Detect which cell encompasses the target text, then output its (X, Y) center coordinate. 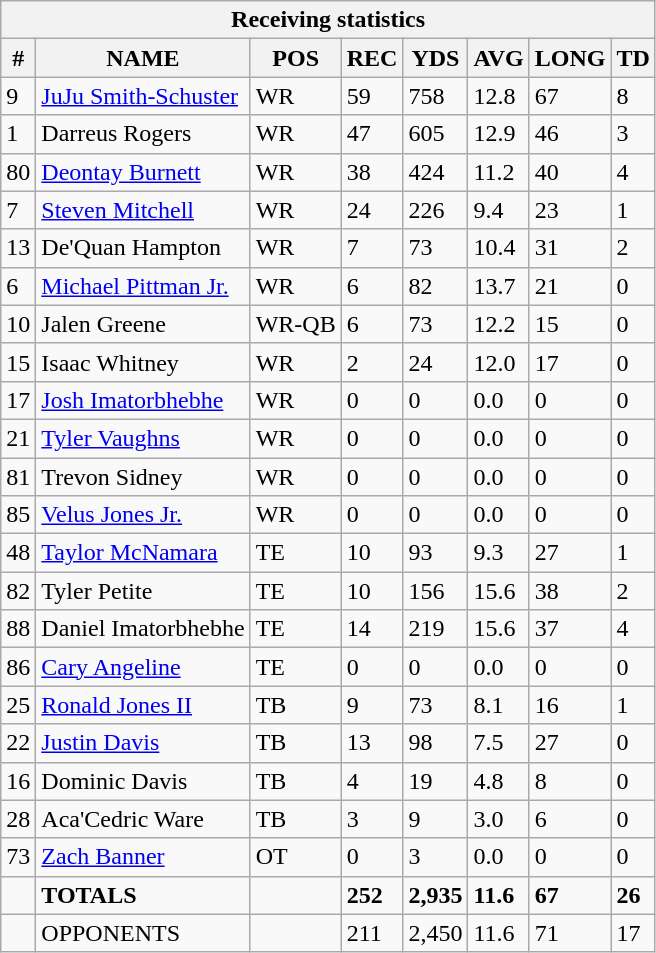
48 (18, 553)
Darreus Rogers (143, 134)
Daniel Imatorbhebhe (143, 629)
88 (18, 629)
Josh Imatorbhebhe (143, 400)
28 (18, 819)
REC (372, 58)
YDS (436, 58)
12.9 (498, 134)
9.3 (498, 553)
46 (570, 134)
JuJu Smith-Schuster (143, 96)
Receiving statistics (328, 20)
Jalen Greene (143, 324)
71 (570, 933)
Michael Pittman Jr. (143, 286)
93 (436, 553)
2,450 (436, 933)
758 (436, 96)
156 (436, 591)
12.0 (498, 362)
Aca'Cedric Ware (143, 819)
Ronald Jones II (143, 705)
NAME (143, 58)
12.8 (498, 96)
9.4 (498, 210)
98 (436, 743)
TOTALS (143, 895)
De'Quan Hampton (143, 248)
4.8 (498, 781)
252 (372, 895)
219 (436, 629)
226 (436, 210)
TD (633, 58)
19 (436, 781)
Steven Mitchell (143, 210)
AVG (498, 58)
OPPONENTS (143, 933)
59 (372, 96)
Dominic Davis (143, 781)
10.4 (498, 248)
Deontay Burnett (143, 172)
Zach Banner (143, 857)
47 (372, 134)
WR-QB (296, 324)
Tyler Vaughns (143, 438)
14 (372, 629)
37 (570, 629)
13.7 (498, 286)
Trevon Sidney (143, 477)
81 (18, 477)
12.2 (498, 324)
3.0 (498, 819)
40 (570, 172)
80 (18, 172)
211 (372, 933)
424 (436, 172)
LONG (570, 58)
2,935 (436, 895)
Velus Jones Jr. (143, 515)
Cary Angeline (143, 667)
POS (296, 58)
11.2 (498, 172)
OT (296, 857)
23 (570, 210)
Tyler Petite (143, 591)
# (18, 58)
605 (436, 134)
7.5 (498, 743)
26 (633, 895)
Justin Davis (143, 743)
25 (18, 705)
31 (570, 248)
Isaac Whitney (143, 362)
22 (18, 743)
8.1 (498, 705)
Taylor McNamara (143, 553)
85 (18, 515)
86 (18, 667)
